For the text-containing cell, return its midpoint in [x, y] coordinate format. 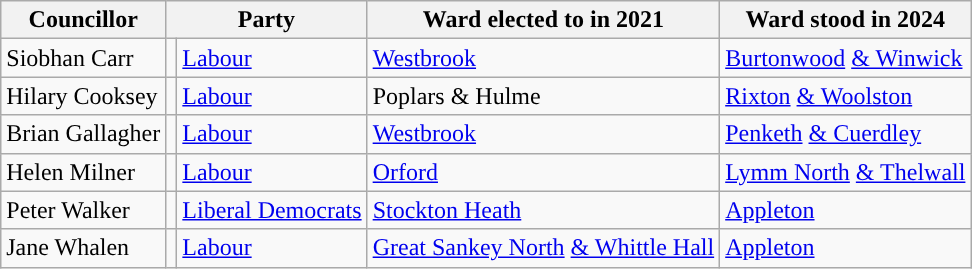
Burtonwood & Winwick [846, 58]
Ward stood in 2024 [846, 20]
Councillor [84, 20]
Ward elected to in 2021 [544, 20]
Great Sankey North & Whittle Hall [544, 248]
Poplars & Hulme [544, 96]
Helen Milner [84, 172]
Siobhan Carr [84, 58]
Lymm North & Thelwall [846, 172]
Jane Whalen [84, 248]
Orford [544, 172]
Rixton & Woolston [846, 96]
Peter Walker [84, 210]
Penketh & Cuerdley [846, 134]
Stockton Heath [544, 210]
Hilary Cooksey [84, 96]
Liberal Democrats [272, 210]
Brian Gallagher [84, 134]
Party [266, 20]
